Return the [X, Y] coordinate for the center point of the cell that contains the specified text.  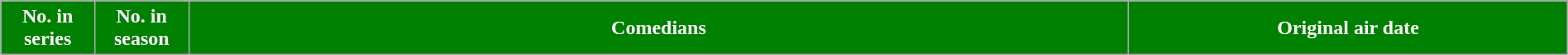
Original air date [1348, 28]
Comedians [658, 28]
No. inseries [48, 28]
No. inseason [141, 28]
